From the cell containing the given text, extract its center point as [X, Y] coordinate. 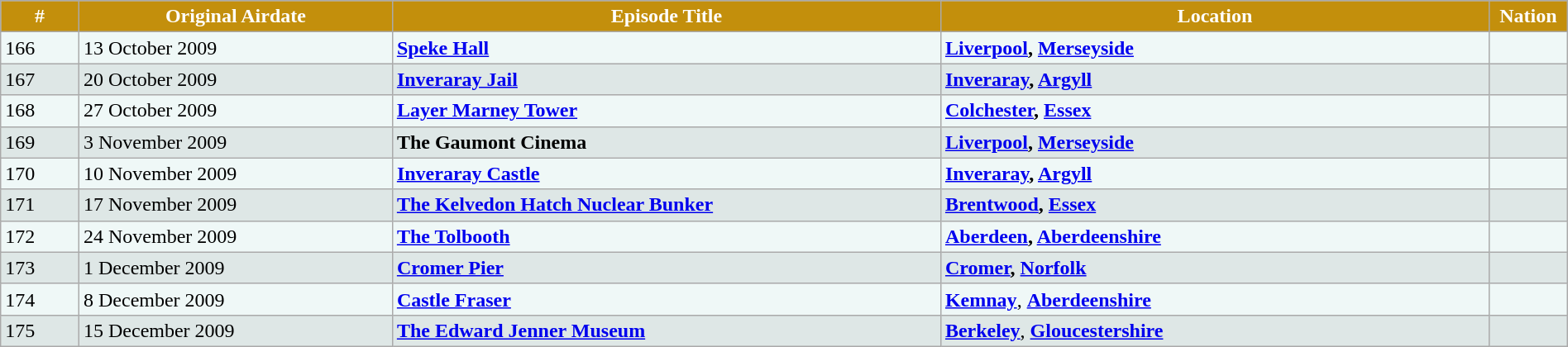
13 October 2009 [235, 48]
27 October 2009 [235, 111]
Cromer Pier [667, 268]
174 [40, 299]
Aberdeen, Aberdeenshire [1214, 236]
Nation [1528, 17]
167 [40, 79]
Castle Fraser [667, 299]
Kemnay, Aberdeenshire [1214, 299]
10 November 2009 [235, 173]
170 [40, 173]
The Tolbooth [667, 236]
Speke Hall [667, 48]
Original Airdate [235, 17]
17 November 2009 [235, 205]
3 November 2009 [235, 142]
The Kelvedon Hatch Nuclear Bunker [667, 205]
Cromer, Norfolk [1214, 268]
15 December 2009 [235, 330]
Colchester, Essex [1214, 111]
Berkeley, Gloucestershire [1214, 330]
171 [40, 205]
1 December 2009 [235, 268]
173 [40, 268]
172 [40, 236]
Episode Title [667, 17]
20 October 2009 [235, 79]
Inveraray Castle [667, 173]
8 December 2009 [235, 299]
175 [40, 330]
Location [1214, 17]
24 November 2009 [235, 236]
Brentwood, Essex [1214, 205]
The Edward Jenner Museum [667, 330]
Inveraray Jail [667, 79]
169 [40, 142]
# [40, 17]
166 [40, 48]
168 [40, 111]
The Gaumont Cinema [667, 142]
Layer Marney Tower [667, 111]
